For the text-containing cell, return its midpoint in (X, Y) coordinate format. 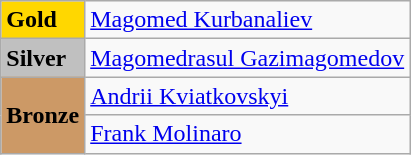
Frank Molinaro (248, 134)
Magomed Kurbanaliev (248, 20)
Gold (43, 20)
Silver (43, 58)
Bronze (43, 115)
Magomedrasul Gazimagomedov (248, 58)
Andrii Kviatkovskyi (248, 96)
